For the text-containing cell, return its midpoint in (X, Y) coordinate format. 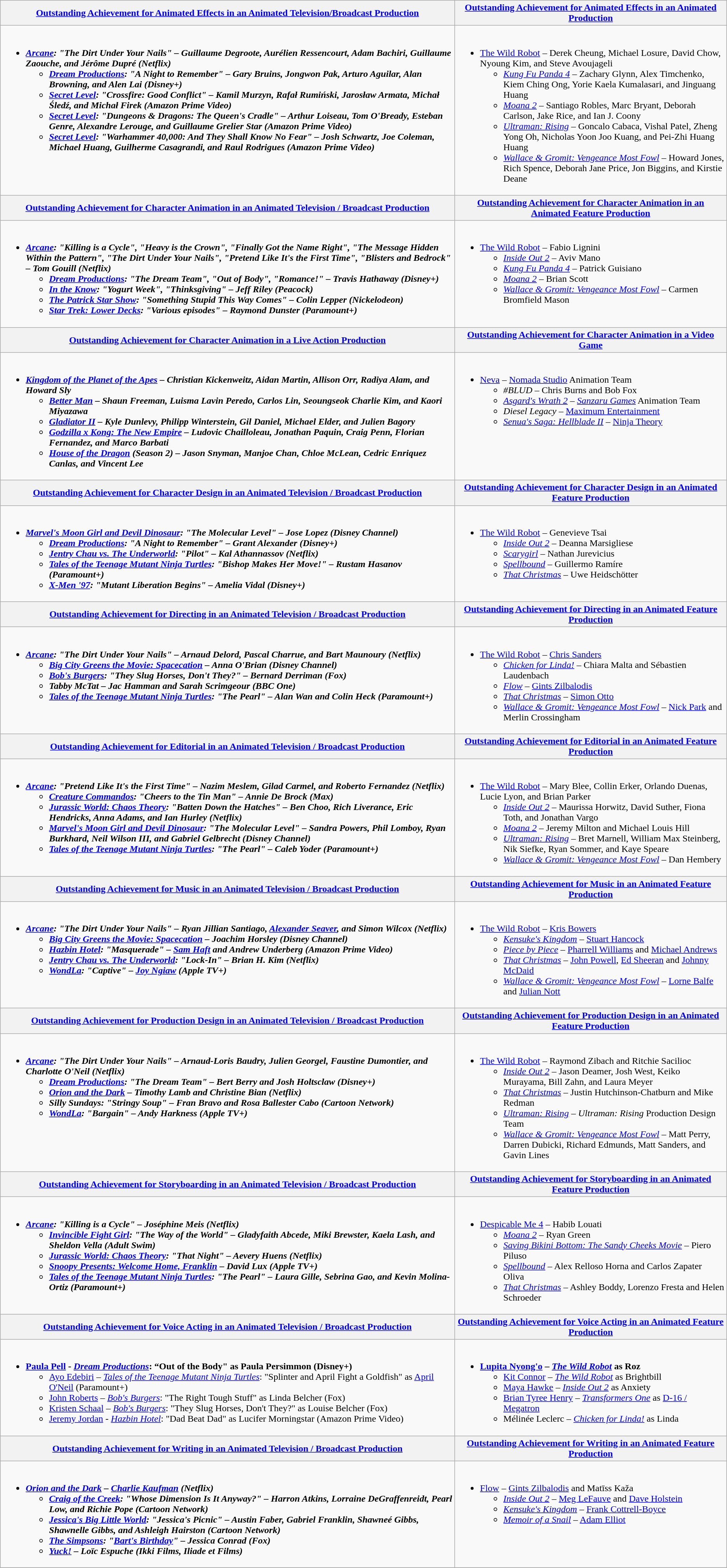
Outstanding Achievement for Production Design in an Animated Television / Broadcast Production (228, 1021)
Outstanding Achievement for Music in an Animated Television / Broadcast Production (228, 889)
Outstanding Achievement for Character Animation in an Animated Television / Broadcast Production (228, 208)
Outstanding Achievement for Voice Acting in an Animated Television / Broadcast Production (228, 1327)
Outstanding Achievement for Character Animation in a Live Action Production (228, 340)
Outstanding Achievement for Character Design in an Animated Television / Broadcast Production (228, 493)
Outstanding Achievement for Voice Acting in an Animated Feature Production (591, 1327)
Outstanding Achievement for Directing in an Animated Feature Production (591, 614)
Outstanding Achievement for Editorial in an Animated Feature Production (591, 746)
Outstanding Achievement for Character Animation in an Animated Feature Production (591, 208)
Outstanding Achievement for Storyboarding in an Animated Feature Production (591, 1185)
Outstanding Achievement for Writing in an Animated Feature Production (591, 1448)
Outstanding Achievement for Animated Effects in an Animated Television/Broadcast Production (228, 13)
Outstanding Achievement for Music in an Animated Feature Production (591, 889)
Outstanding Achievement for Writing in an Animated Television / Broadcast Production (228, 1448)
Outstanding Achievement for Production Design in an Animated Feature Production (591, 1021)
Outstanding Achievement for Character Design in an Animated Feature Production (591, 493)
Outstanding Achievement for Editorial in an Animated Television / Broadcast Production (228, 746)
Outstanding Achievement for Animated Effects in an Animated Production (591, 13)
Outstanding Achievement for Directing in an Animated Television / Broadcast Production (228, 614)
Outstanding Achievement for Storyboarding in an Animated Television / Broadcast Production (228, 1185)
Outstanding Achievement for Character Animation in a Video Game (591, 340)
